Determine the [x, y] coordinate at the center of the cell enclosing the given text.  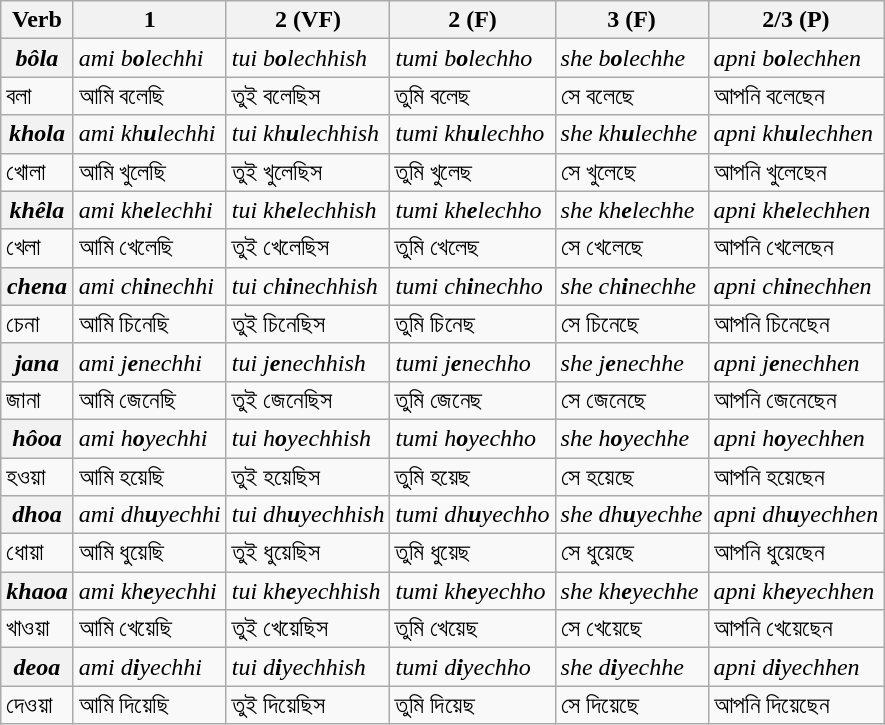
আমি চিনেছি [150, 324]
সে খেলেছে [632, 248]
আপনি চিনেছেন [796, 324]
ami kheyechhi [150, 591]
tui chinechhish [308, 286]
তুমি দিয়েছ [472, 705]
dhoa [37, 515]
she khulechhe [632, 134]
আপনি ধুয়েছেন [796, 553]
তুমি ধুয়েছ [472, 553]
apni khelechhen [796, 210]
আপনি খুলেছেন [796, 172]
tumi khulechho [472, 134]
ami jenechhi [150, 362]
তুমি চিনেছ [472, 324]
তুমি খুলেছ [472, 172]
তুমি বলেছ [472, 96]
আমি দিয়েছি [150, 705]
বলা [37, 96]
আপনি দিয়েছেন [796, 705]
আমি ধুয়েছি [150, 553]
আমি খেলেছি [150, 248]
ami dhuyechhi [150, 515]
chena [37, 286]
তুই জেনেছিস [308, 400]
tui hoyechhish [308, 438]
she bolechhe [632, 58]
সে বলেছে [632, 96]
apni chinechhen [796, 286]
আমি খুলেছি [150, 172]
apni dhuyechhen [796, 515]
tumi khelechho [472, 210]
তুই চিনেছিস [308, 324]
আপনি হয়েছেন [796, 477]
apni diyechhen [796, 667]
দেওয়া [37, 705]
tumi chinechho [472, 286]
tui jenechhish [308, 362]
khaoa [37, 591]
আপনি খেয়েছেন [796, 629]
deoa [37, 667]
তুই খুলেছিস [308, 172]
apni hoyechhen [796, 438]
khola [37, 134]
সে জেনেছে [632, 400]
2 (VF) [308, 20]
সে হয়েছে [632, 477]
সে খেয়েছে [632, 629]
তুমি হয়েছ [472, 477]
আপনি খেলেছেন [796, 248]
জানা [37, 400]
খেলা [37, 248]
apni jenechhen [796, 362]
ami khulechhi [150, 134]
চেনা [37, 324]
আপনি বলেছেন [796, 96]
ami hoyechhi [150, 438]
তুই খেলেছিস [308, 248]
খাওয়া [37, 629]
তুমি খেলেছ [472, 248]
tui khelechhish [308, 210]
Verb [37, 20]
tui dhuyechhish [308, 515]
she hoyechhe [632, 438]
আপনি জেনেছেন [796, 400]
apni bolechhen [796, 58]
সে চিনেছে [632, 324]
tui khulechhish [308, 134]
3 (F) [632, 20]
tui bolechhish [308, 58]
আমি বলেছি [150, 96]
2 (F) [472, 20]
tumi jenechho [472, 362]
1 [150, 20]
tui diyechhish [308, 667]
ami khelechhi [150, 210]
ami bolechhi [150, 58]
she chinechhe [632, 286]
তুই ধুয়েছিস [308, 553]
সে দিয়েছে [632, 705]
tumi diyechho [472, 667]
তুমি খেয়েছ [472, 629]
ami diyechhi [150, 667]
তুই হয়েছিস [308, 477]
she diyechhe [632, 667]
hôoa [37, 438]
she kheyechhe [632, 591]
tumi hoyechho [472, 438]
তুই দিয়েছিস [308, 705]
tumi bolechho [472, 58]
আমি জেনেছি [150, 400]
সে খুলেছে [632, 172]
খোলা [37, 172]
bôla [37, 58]
khêla [37, 210]
jana [37, 362]
ধোয়া [37, 553]
she dhuyechhe [632, 515]
she khelechhe [632, 210]
tumi kheyechho [472, 591]
আমি খেয়েছি [150, 629]
tumi dhuyechho [472, 515]
সে ধুয়েছে [632, 553]
apni khulechhen [796, 134]
আমি হয়েছি [150, 477]
apni kheyechhen [796, 591]
তুমি জেনেছ [472, 400]
হওয়া [37, 477]
ami chinechhi [150, 286]
tui kheyechhish [308, 591]
2/3 (P) [796, 20]
তুই খেয়েছিস [308, 629]
she jenechhe [632, 362]
তুই বলেছিস [308, 96]
